Return (x, y) of the center of cell containing provided text 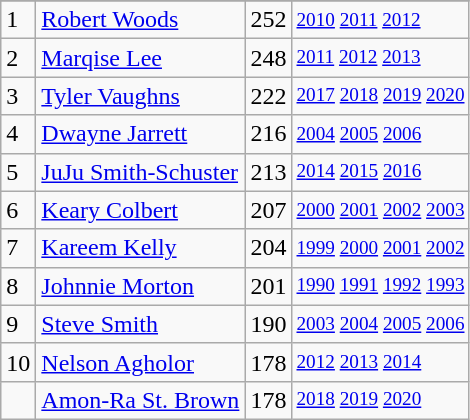
7 (18, 248)
Robert Woods (140, 20)
Amon-Ra St. Brown (140, 400)
2014 2015 2016 (380, 172)
213 (268, 172)
Johnnie Morton (140, 286)
2018 2019 2020 (380, 400)
9 (18, 324)
201 (268, 286)
Keary Colbert (140, 210)
10 (18, 362)
190 (268, 324)
2 (18, 58)
6 (18, 210)
2017 2018 2019 2020 (380, 96)
216 (268, 134)
2011 2012 2013 (380, 58)
4 (18, 134)
3 (18, 96)
222 (268, 96)
2000 2001 2002 2003 (380, 210)
2012 2013 2014 (380, 362)
8 (18, 286)
5 (18, 172)
JuJu Smith-Schuster (140, 172)
Marqise Lee (140, 58)
Nelson Agholor (140, 362)
1990 1991 1992 1993 (380, 286)
2004 2005 2006 (380, 134)
248 (268, 58)
207 (268, 210)
1 (18, 20)
2010 2011 2012 (380, 20)
204 (268, 248)
Kareem Kelly (140, 248)
Dwayne Jarrett (140, 134)
252 (268, 20)
Steve Smith (140, 324)
Tyler Vaughns (140, 96)
2003 2004 2005 2006 (380, 324)
1999 2000 2001 2002 (380, 248)
